Return the (X, Y) coordinate for the center point of the cell that contains the specified text.  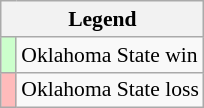
Oklahoma State win (110, 55)
Legend (102, 19)
Oklahoma State loss (110, 90)
